Return [X, Y] of the center of cell containing provided text 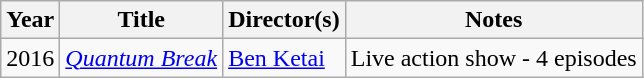
Director(s) [284, 20]
Notes [494, 20]
Year [30, 20]
2016 [30, 58]
Title [142, 20]
Ben Ketai [284, 58]
Quantum Break [142, 58]
Live action show - 4 episodes [494, 58]
